Return (x, y) of the center of cell containing provided text 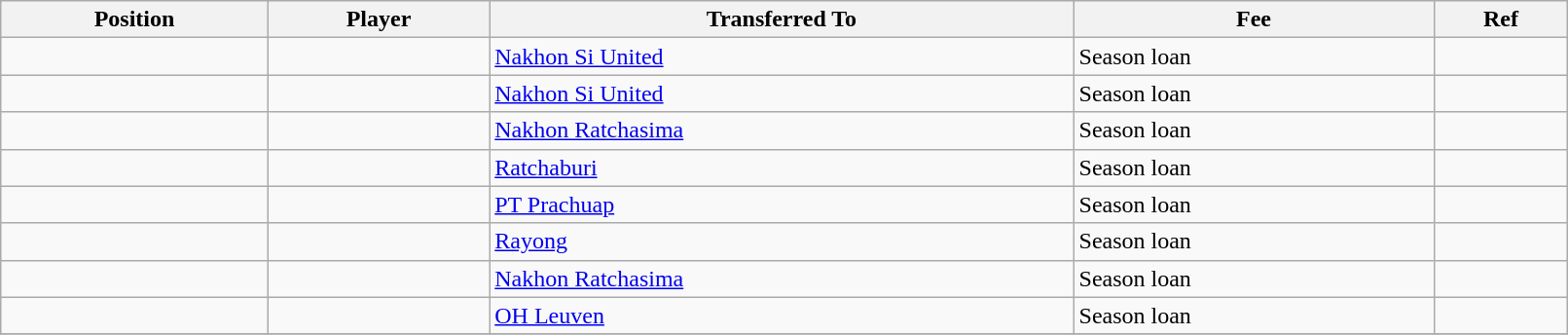
Ratchaburi (782, 167)
Fee (1254, 19)
Position (134, 19)
OH Leuven (782, 316)
PT Prachuap (782, 205)
Transferred To (782, 19)
Ref (1501, 19)
Player (378, 19)
Rayong (782, 242)
